Extract the [X, Y] coordinate from the center of the cell holding the provided text.  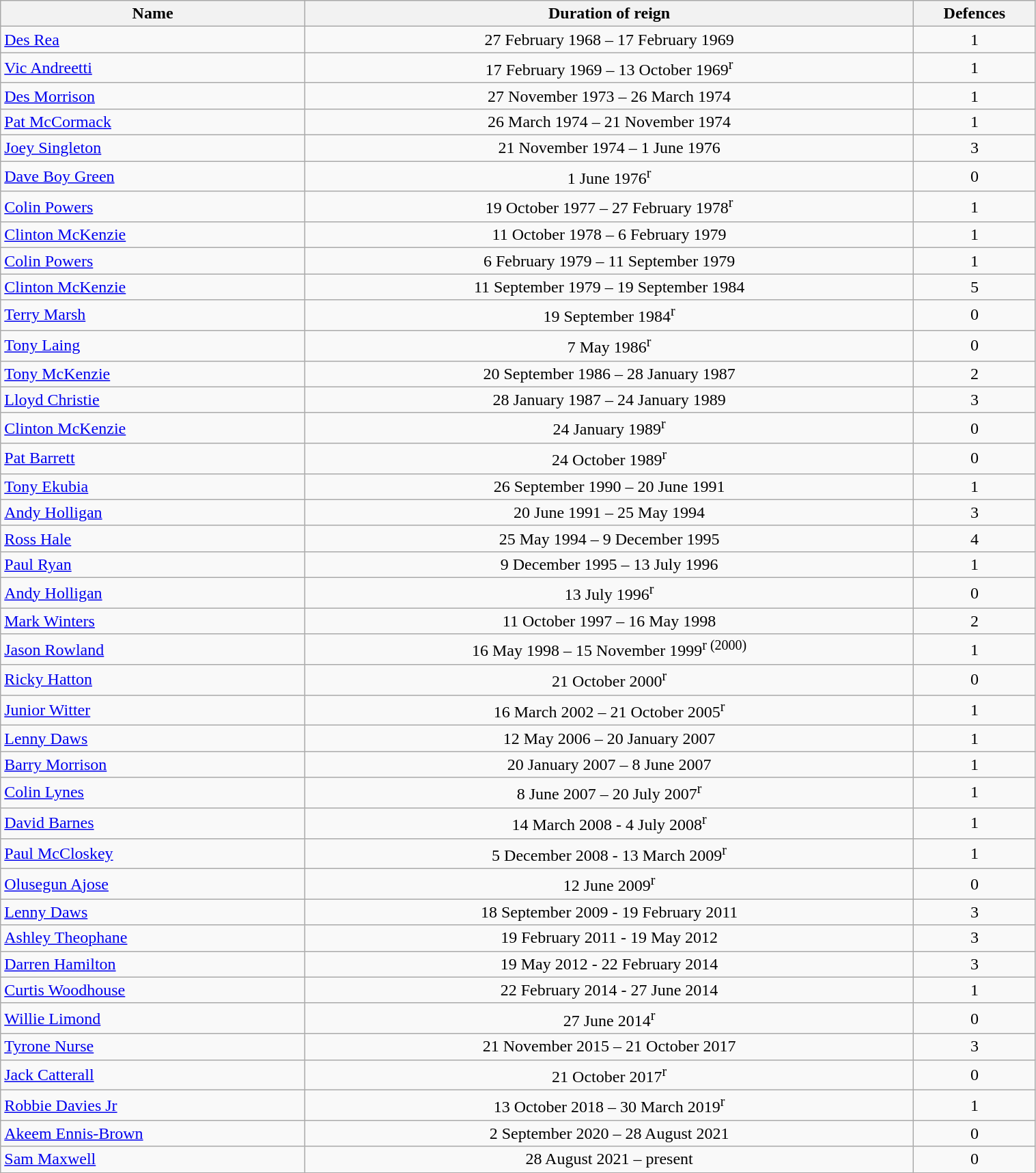
19 September 1984r [609, 316]
2 September 2020 – 28 August 2021 [609, 1133]
Des Morrison [153, 96]
David Barnes [153, 823]
Paul Ryan [153, 564]
Ross Hale [153, 538]
Tony McKenzie [153, 374]
Pat McCormack [153, 122]
13 October 2018 – 30 March 2019r [609, 1105]
Jack Catterall [153, 1075]
Dave Boy Green [153, 176]
5 December 2008 - 13 March 2009r [609, 854]
28 August 2021 – present [609, 1159]
Vic Andreetti [153, 68]
13 July 1996r [609, 593]
19 May 2012 - 22 February 2014 [609, 964]
11 September 1979 – 19 September 1984 [609, 287]
18 September 2009 - 19 February 2011 [609, 912]
21 November 1974 – 1 June 1976 [609, 148]
Ricky Hatton [153, 680]
19 October 1977 – 27 February 1978r [609, 206]
Pat Barrett [153, 459]
26 September 1990 – 20 June 1991 [609, 486]
17 February 1969 – 13 October 1969r [609, 68]
26 March 1974 – 21 November 1974 [609, 122]
Tyrone Nurse [153, 1047]
Junior Witter [153, 710]
Des Rea [153, 40]
Darren Hamilton [153, 964]
Curtis Woodhouse [153, 990]
7 May 1986r [609, 346]
12 June 2009r [609, 884]
16 May 1998 – 15 November 1999r (2000) [609, 649]
11 October 1997 – 16 May 1998 [609, 621]
Joey Singleton [153, 148]
Name [153, 14]
5 [975, 287]
20 June 1991 – 25 May 1994 [609, 512]
Ashley Theophane [153, 938]
19 February 2011 - 19 May 2012 [609, 938]
Jason Rowland [153, 649]
24 October 1989r [609, 459]
Defences [975, 14]
1 June 1976r [609, 176]
Colin Lynes [153, 792]
Willie Limond [153, 1018]
22 February 2014 - 27 June 2014 [609, 990]
27 November 1973 – 26 March 1974 [609, 96]
21 October 2017r [609, 1075]
Tony Ekubia [153, 486]
Barry Morrison [153, 764]
27 June 2014r [609, 1018]
21 November 2015 – 21 October 2017 [609, 1047]
Terry Marsh [153, 316]
11 October 1978 – 6 February 1979 [609, 235]
28 January 1987 – 24 January 1989 [609, 400]
Tony Laing [153, 346]
Olusegun Ajose [153, 884]
21 October 2000r [609, 680]
12 May 2006 – 20 January 2007 [609, 739]
Duration of reign [609, 14]
8 June 2007 – 20 July 2007r [609, 792]
Akeem Ennis-Brown [153, 1133]
9 December 1995 – 13 July 1996 [609, 564]
16 March 2002 – 21 October 2005r [609, 710]
20 September 1986 – 28 January 1987 [609, 374]
Mark Winters [153, 621]
4 [975, 538]
27 February 1968 – 17 February 1969 [609, 40]
20 January 2007 – 8 June 2007 [609, 764]
6 February 1979 – 11 September 1979 [609, 261]
Robbie Davies Jr [153, 1105]
Lloyd Christie [153, 400]
Sam Maxwell [153, 1159]
24 January 1989r [609, 428]
Paul McCloskey [153, 854]
25 May 1994 – 9 December 1995 [609, 538]
14 March 2008 - 4 July 2008r [609, 823]
